Extract the (x, y) coordinate from the center of the cell holding the provided text.  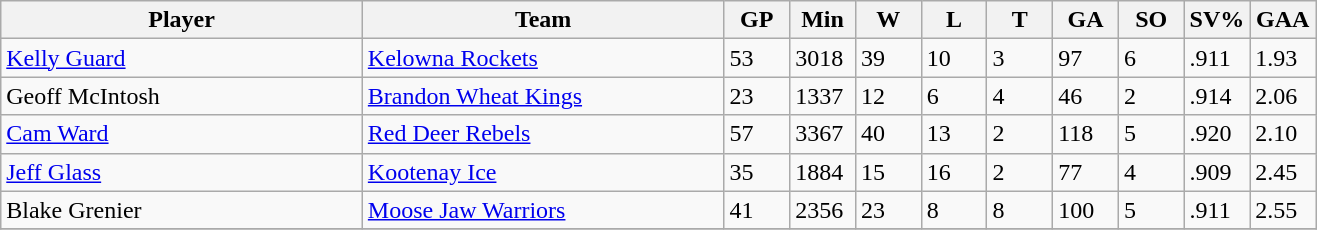
SV% (1217, 20)
40 (888, 134)
77 (1086, 172)
GAA (1283, 20)
2.06 (1283, 96)
Kelly Guard (182, 58)
Brandon Wheat Kings (543, 96)
Kelowna Rockets (543, 58)
2.55 (1283, 210)
2.45 (1283, 172)
53 (757, 58)
GP (757, 20)
39 (888, 58)
97 (1086, 58)
Kootenay Ice (543, 172)
1337 (823, 96)
.914 (1217, 96)
118 (1086, 134)
3 (1020, 58)
L (954, 20)
Player (182, 20)
1.93 (1283, 58)
3018 (823, 58)
2356 (823, 210)
Moose Jaw Warriors (543, 210)
41 (757, 210)
.909 (1217, 172)
16 (954, 172)
Geoff McIntosh (182, 96)
46 (1086, 96)
Team (543, 20)
13 (954, 134)
Min (823, 20)
1884 (823, 172)
10 (954, 58)
15 (888, 172)
SO (1151, 20)
2.10 (1283, 134)
.920 (1217, 134)
Blake Grenier (182, 210)
12 (888, 96)
100 (1086, 210)
3367 (823, 134)
57 (757, 134)
GA (1086, 20)
35 (757, 172)
Jeff Glass (182, 172)
Cam Ward (182, 134)
W (888, 20)
Red Deer Rebels (543, 134)
T (1020, 20)
